Determine the (X, Y) coordinate at the center of the cell enclosing the given text.  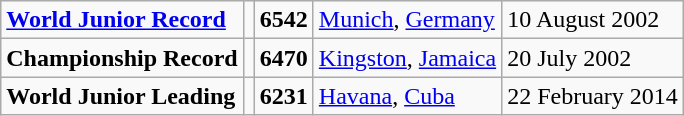
Havana, Cuba (407, 96)
6470 (284, 58)
6231 (284, 96)
10 August 2002 (593, 20)
6542 (284, 20)
World Junior Record (122, 20)
Kingston, Jamaica (407, 58)
World Junior Leading (122, 96)
20 July 2002 (593, 58)
22 February 2014 (593, 96)
Championship Record (122, 58)
Munich, Germany (407, 20)
